Return the [X, Y] coordinate for the center point of the cell that contains the specified text.  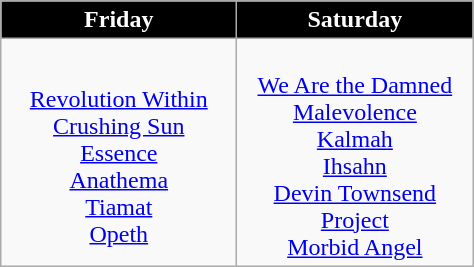
We Are the Damned Malevolence Kalmah Ihsahn Devin Townsend Project Morbid Angel [355, 152]
Saturday [355, 20]
Friday [119, 20]
Revolution Within Crushing Sun Essence Anathema Tiamat Opeth [119, 152]
